Output the (X, Y) coordinate of the center of the cell containing the given text.  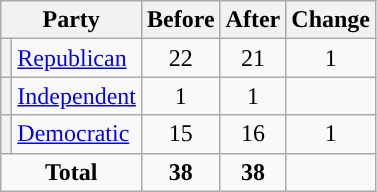
Republican (77, 58)
16 (253, 134)
Total (72, 172)
15 (180, 134)
Change (331, 20)
22 (180, 58)
Party (72, 20)
Before (180, 20)
Democratic (77, 134)
21 (253, 58)
Independent (77, 96)
After (253, 20)
